Extract the [x, y] coordinate from the center of the cell holding the provided text.  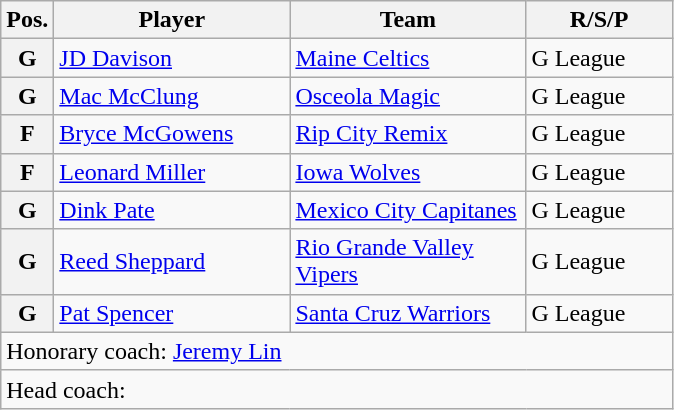
Iowa Wolves [408, 172]
Bryce McGowens [172, 134]
Leonard Miller [172, 172]
Reed Sheppard [172, 262]
Rip City Remix [408, 134]
Honorary coach: Jeremy Lin [336, 351]
Osceola Magic [408, 96]
Mac McClung [172, 96]
Pat Spencer [172, 313]
Santa Cruz Warriors [408, 313]
R/S/P [599, 20]
Maine Celtics [408, 58]
Head coach: [336, 389]
Player [172, 20]
Pos. [28, 20]
Dink Pate [172, 210]
Team [408, 20]
Rio Grande Valley Vipers [408, 262]
Mexico City Capitanes [408, 210]
JD Davison [172, 58]
